From the cell containing the given text, extract its center point as (X, Y) coordinate. 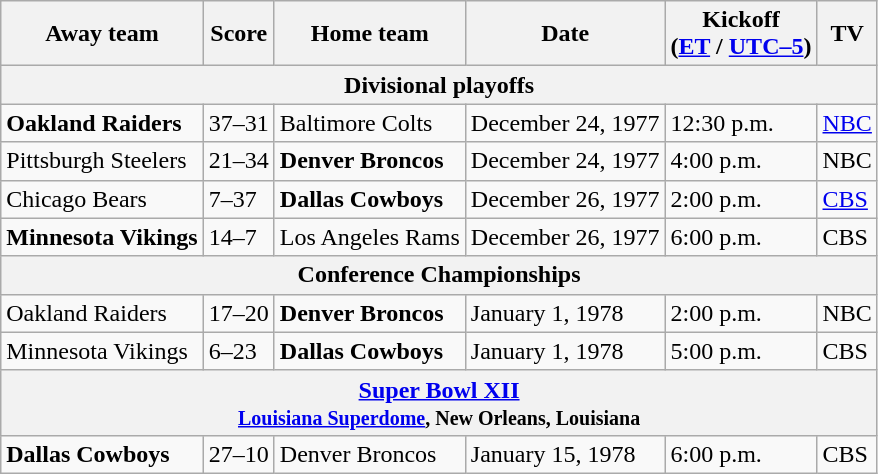
Pittsburgh Steelers (102, 161)
Baltimore Colts (370, 123)
Divisional playoffs (440, 85)
Los Angeles Rams (370, 237)
Home team (370, 34)
Super Bowl XIILouisiana Superdome, New Orleans, Louisiana (440, 402)
Kickoff(ET / UTC–5) (741, 34)
27–10 (238, 454)
4:00 p.m. (741, 161)
21–34 (238, 161)
Chicago Bears (102, 199)
7–37 (238, 199)
37–31 (238, 123)
6–23 (238, 351)
14–7 (238, 237)
Conference Championships (440, 275)
TV (847, 34)
January 15, 1978 (565, 454)
12:30 p.m. (741, 123)
17–20 (238, 313)
Score (238, 34)
5:00 p.m. (741, 351)
Away team (102, 34)
Date (565, 34)
